Output the (X, Y) coordinate of the center of the cell containing the given text.  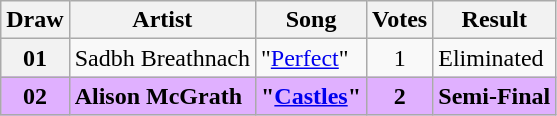
Votes (400, 20)
Song (310, 20)
Result (494, 20)
1 (400, 58)
2 (400, 96)
Alison McGrath (162, 96)
"Perfect" (310, 58)
01 (35, 58)
Sadbh Breathnach (162, 58)
Draw (35, 20)
02 (35, 96)
Semi-Final (494, 96)
Eliminated (494, 58)
"Castles" (310, 96)
Artist (162, 20)
